Return the (x, y) coordinate for the center point of the cell that contains the specified text.  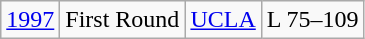
L 75–109 (312, 20)
First Round (122, 20)
UCLA (223, 20)
1997 (30, 20)
